Output the [x, y] coordinate of the center of the cell containing the given text.  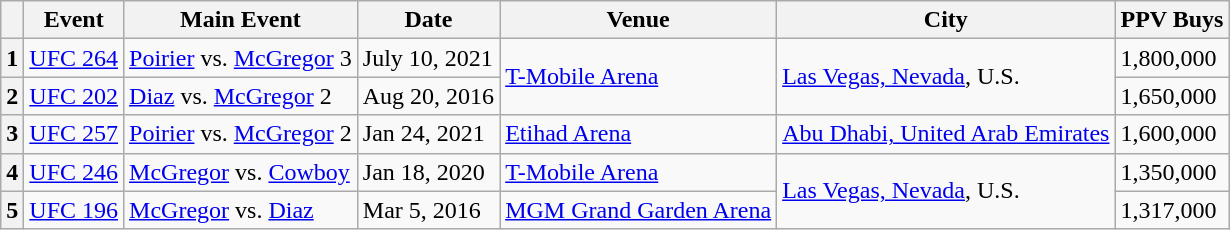
UFC 257 [74, 134]
2 [12, 96]
Date [428, 20]
Venue [638, 20]
MGM Grand Garden Arena [638, 210]
UFC 264 [74, 58]
July 10, 2021 [428, 58]
1 [12, 58]
UFC 196 [74, 210]
PPV Buys [1172, 20]
Poirier vs. McGregor 2 [241, 134]
McGregor vs. Diaz [241, 210]
UFC 246 [74, 172]
1,600,000 [1172, 134]
Jan 24, 2021 [428, 134]
Main Event [241, 20]
Abu Dhabi, United Arab Emirates [946, 134]
1,650,000 [1172, 96]
4 [12, 172]
3 [12, 134]
Mar 5, 2016 [428, 210]
Diaz vs. McGregor 2 [241, 96]
Poirier vs. McGregor 3 [241, 58]
Aug 20, 2016 [428, 96]
McGregor vs. Cowboy [241, 172]
Etihad Arena [638, 134]
1,317,000 [1172, 210]
1,800,000 [1172, 58]
UFC 202 [74, 96]
1,350,000 [1172, 172]
Event [74, 20]
City [946, 20]
5 [12, 210]
Jan 18, 2020 [428, 172]
